Scan for the cell matching the given text and deliver its [X, Y] coordinate at center. 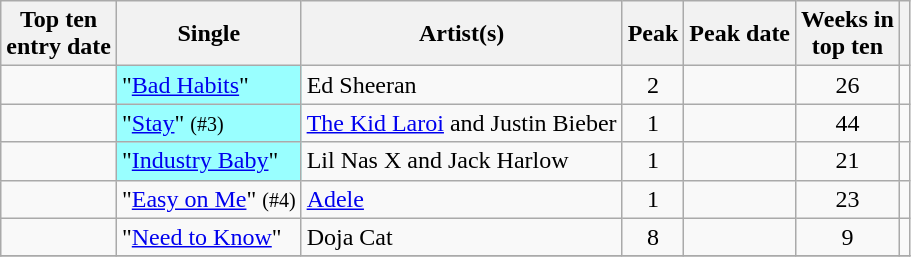
44 [848, 123]
Doja Cat [462, 237]
"Stay" (#3) [208, 123]
Single [208, 34]
"Easy on Me" (#4) [208, 199]
Lil Nas X and Jack Harlow [462, 161]
"Industry Baby" [208, 161]
Peak date [740, 34]
"Need to Know" [208, 237]
21 [848, 161]
Peak [653, 34]
8 [653, 237]
2 [653, 85]
23 [848, 199]
Weeks intop ten [848, 34]
The Kid Laroi and Justin Bieber [462, 123]
9 [848, 237]
26 [848, 85]
Adele [462, 199]
Artist(s) [462, 34]
"Bad Habits" [208, 85]
Ed Sheeran [462, 85]
Top tenentry date [59, 34]
